From the cell containing the given text, extract its center point as (x, y) coordinate. 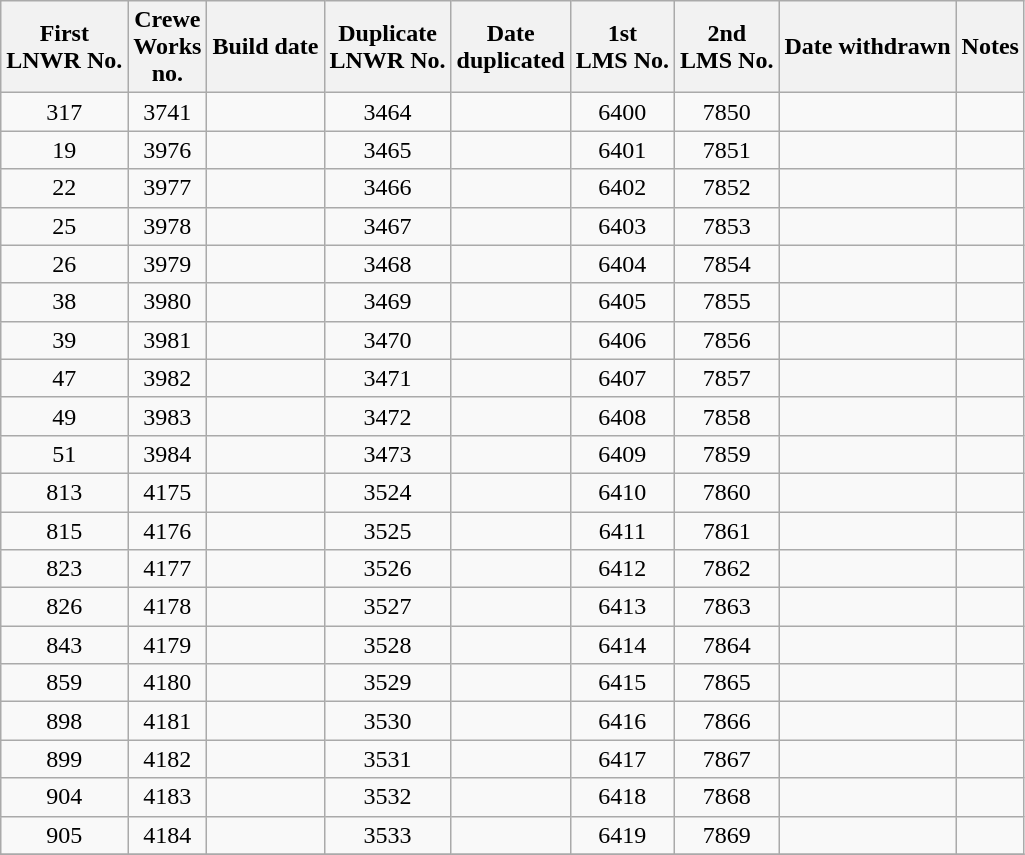
7853 (727, 226)
3525 (388, 531)
813 (64, 492)
1stLMS No. (622, 47)
843 (64, 645)
815 (64, 531)
7868 (727, 797)
2ndLMS No. (727, 47)
3524 (388, 492)
4182 (168, 759)
3533 (388, 835)
Dateduplicated (510, 47)
Build date (266, 47)
38 (64, 302)
3977 (168, 188)
3528 (388, 645)
7869 (727, 835)
Date withdrawn (868, 47)
4177 (168, 569)
6404 (622, 264)
25 (64, 226)
6410 (622, 492)
6402 (622, 188)
Notes (990, 47)
51 (64, 454)
6409 (622, 454)
823 (64, 569)
3741 (168, 112)
22 (64, 188)
7852 (727, 188)
7854 (727, 264)
3979 (168, 264)
7863 (727, 607)
6401 (622, 150)
899 (64, 759)
905 (64, 835)
6400 (622, 112)
6418 (622, 797)
3529 (388, 683)
7859 (727, 454)
49 (64, 416)
3467 (388, 226)
3469 (388, 302)
7867 (727, 759)
3473 (388, 454)
3464 (388, 112)
6416 (622, 721)
3526 (388, 569)
19 (64, 150)
6413 (622, 607)
6419 (622, 835)
6406 (622, 340)
7864 (727, 645)
7861 (727, 531)
7866 (727, 721)
6417 (622, 759)
7851 (727, 150)
7862 (727, 569)
DuplicateLNWR No. (388, 47)
3468 (388, 264)
3470 (388, 340)
4180 (168, 683)
4183 (168, 797)
898 (64, 721)
3466 (388, 188)
7865 (727, 683)
3981 (168, 340)
317 (64, 112)
3976 (168, 150)
6415 (622, 683)
3982 (168, 378)
3530 (388, 721)
4178 (168, 607)
3472 (388, 416)
7855 (727, 302)
3980 (168, 302)
3532 (388, 797)
26 (64, 264)
4181 (168, 721)
39 (64, 340)
6405 (622, 302)
7856 (727, 340)
4179 (168, 645)
3471 (388, 378)
3527 (388, 607)
859 (64, 683)
3465 (388, 150)
6403 (622, 226)
3531 (388, 759)
904 (64, 797)
CreweWorksno. (168, 47)
47 (64, 378)
7850 (727, 112)
6412 (622, 569)
7857 (727, 378)
6411 (622, 531)
6408 (622, 416)
3984 (168, 454)
7860 (727, 492)
3983 (168, 416)
4175 (168, 492)
6407 (622, 378)
4176 (168, 531)
FirstLNWR No. (64, 47)
4184 (168, 835)
3978 (168, 226)
7858 (727, 416)
6414 (622, 645)
826 (64, 607)
